For the text-containing cell, return its midpoint in (X, Y) coordinate format. 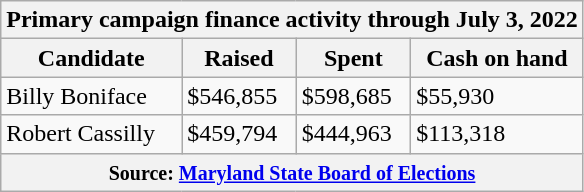
Source: Maryland State Board of Elections (292, 172)
$55,930 (498, 96)
Candidate (92, 58)
Raised (239, 58)
$598,685 (353, 96)
Primary campaign finance activity through July 3, 2022 (292, 20)
Spent (353, 58)
Billy Boniface (92, 96)
Cash on hand (498, 58)
$444,963 (353, 134)
$459,794 (239, 134)
Robert Cassilly (92, 134)
$546,855 (239, 96)
$113,318 (498, 134)
